Pinpoint the cell where the given text exists, returning its [x, y] midpoint coordinate. 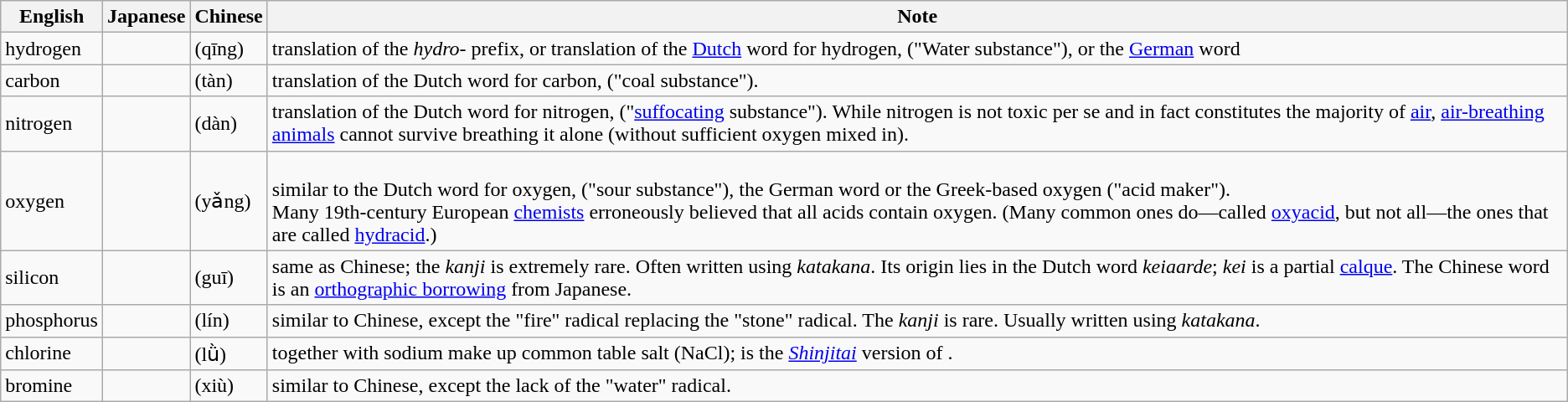
silicon [52, 278]
Note [917, 17]
phosphorus [52, 321]
(qīng) [229, 49]
carbon [52, 80]
(xiù) [229, 386]
bromine [52, 386]
(lǜ) [229, 353]
translation of the hydro- prefix, or translation of the Dutch word for hydrogen, ("Water substance"), or the German word [917, 49]
(guī) [229, 278]
Chinese [229, 17]
similar to Chinese, except the "fire" radical replacing the "stone" radical. The kanji is rare. Usually written using katakana. [917, 321]
oxygen [52, 201]
together with sodium make up common table salt (NaCl); is the Shinjitai version of . [917, 353]
(yǎng) [229, 201]
(lín) [229, 321]
similar to Chinese, except the lack of the "water" radical. [917, 386]
(tàn) [229, 80]
chlorine [52, 353]
hydrogen [52, 49]
translation of the Dutch word for carbon, ("coal substance"). [917, 80]
English [52, 17]
nitrogen [52, 124]
Japanese [146, 17]
(dàn) [229, 124]
